Search for the cell housing the specified text and yield its [X, Y] center coordinate. 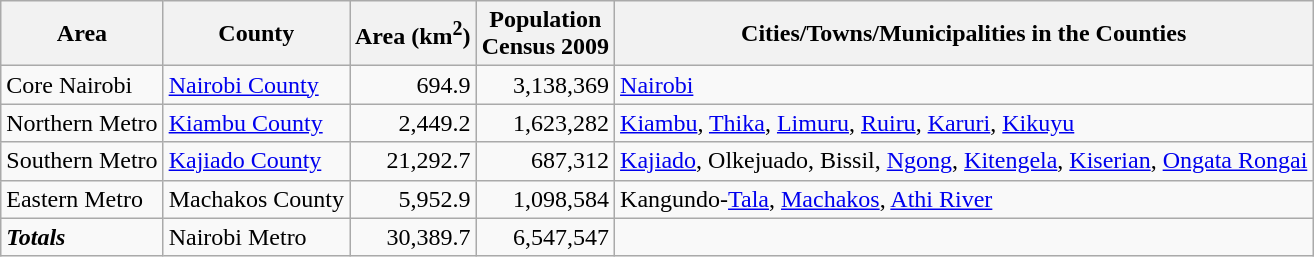
1,623,282 [545, 123]
Kiambu County [256, 123]
687,312 [545, 161]
PopulationCensus 2009 [545, 34]
2,449.2 [414, 123]
Machakos County [256, 199]
1,098,584 [545, 199]
Kajiado County [256, 161]
Kangundo-Tala, Machakos, Athi River [964, 199]
Northern Metro [82, 123]
Kajiado, Olkejuado, Bissil, Ngong, Kitengela, Kiserian, Ongata Rongai [964, 161]
Cities/Towns/Municipalities in the Counties [964, 34]
Core Nairobi [82, 85]
5,952.9 [414, 199]
694.9 [414, 85]
Nairobi Metro [256, 237]
Southern Metro [82, 161]
Area [82, 34]
Nairobi County [256, 85]
Area (km2) [414, 34]
Eastern Metro [82, 199]
Totals [82, 237]
30,389.7 [414, 237]
Kiambu, Thika, Limuru, Ruiru, Karuri, Kikuyu [964, 123]
6,547,547 [545, 237]
3,138,369 [545, 85]
21,292.7 [414, 161]
County [256, 34]
Nairobi [964, 85]
